Output the (X, Y) coordinate of the center of the cell containing the given text.  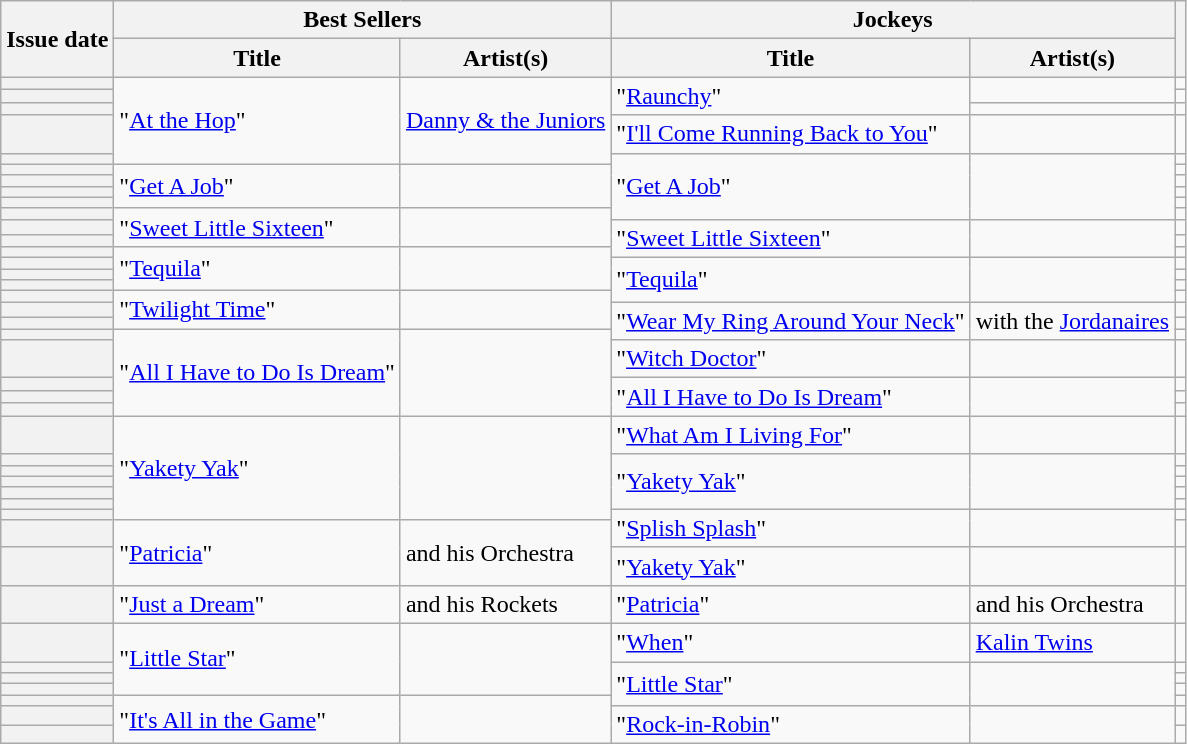
"Raunchy" (790, 96)
and his Rockets (505, 604)
Best Sellers (362, 20)
Jockeys (893, 20)
"Wear My Ring Around Your Neck" (790, 321)
Danny & the Juniors (505, 120)
"Rock-in-Robin" (790, 725)
"At the Hop" (258, 120)
Kalin Twins (1072, 642)
"It's All in the Game" (258, 720)
"Splish Splash" (790, 528)
"Twilight Time" (258, 310)
"Witch Doctor" (790, 359)
"Just a Dream" (258, 604)
Issue date (58, 39)
"I'll Come Running Back to You" (790, 134)
with the Jordanaires (1072, 321)
"When" (790, 642)
"What Am I Living For" (790, 435)
